Scan for the cell matching the given text and deliver its [X, Y] coordinate at center. 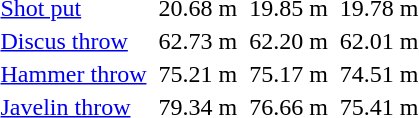
75.21 m [198, 74]
62.20 m [289, 41]
75.17 m [289, 74]
62.73 m [198, 41]
